Provide the [x, y] coordinate of the cell's center where the given text is located.  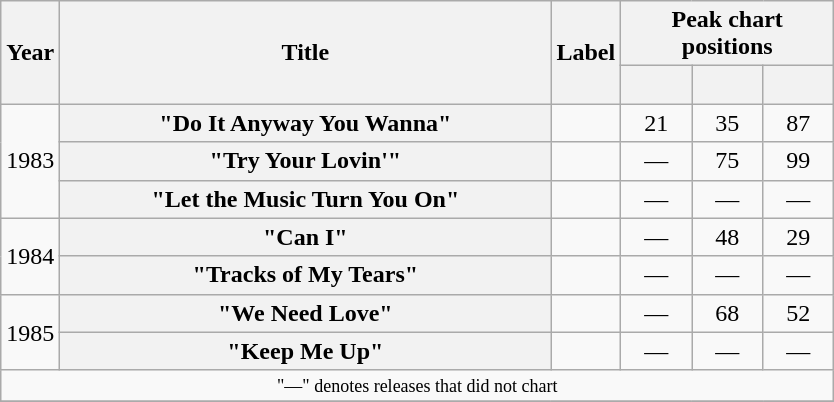
Year [30, 52]
75 [728, 161]
1985 [30, 332]
99 [798, 161]
21 [656, 123]
Label [586, 52]
87 [798, 123]
"Try Your Lovin'" [306, 161]
Peak chart positions [728, 34]
"—" denotes releases that did not chart [418, 386]
48 [728, 237]
"Do It Anyway You Wanna" [306, 123]
"Can I" [306, 237]
52 [798, 313]
"Let the Music Turn You On" [306, 199]
"Keep Me Up" [306, 351]
1983 [30, 161]
29 [798, 237]
35 [728, 123]
"Tracks of My Tears" [306, 275]
"We Need Love" [306, 313]
68 [728, 313]
1984 [30, 256]
Title [306, 52]
